Search for the cell housing the specified text and yield its (X, Y) center coordinate. 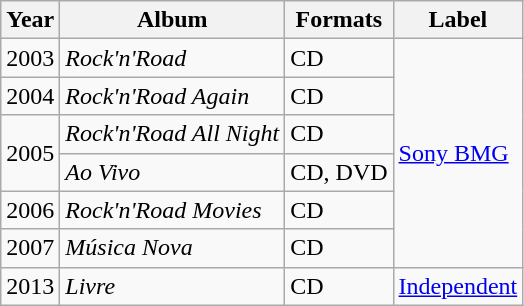
2013 (30, 286)
2003 (30, 58)
Album (172, 20)
Formats (339, 20)
2007 (30, 248)
Ao Vivo (172, 172)
Sony BMG (458, 153)
2004 (30, 96)
Year (30, 20)
Música Nova (172, 248)
Livre (172, 286)
Rock'n'Road Movies (172, 210)
Independent (458, 286)
Rock'n'Road (172, 58)
Rock'n'Road All Night (172, 134)
2005 (30, 153)
2006 (30, 210)
CD, DVD (339, 172)
Rock'n'Road Again (172, 96)
Label (458, 20)
